Locate the cell with the specified text and output its [X, Y] center coordinate. 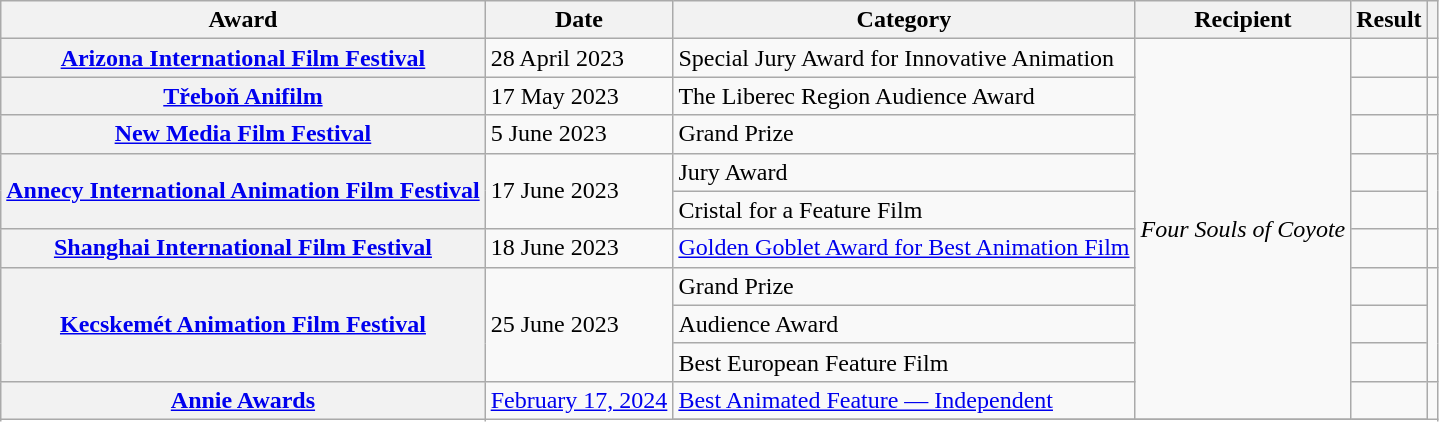
28 April 2023 [579, 58]
Cristal for a Feature Film [904, 210]
New Media Film Festival [243, 134]
Audience Award [904, 324]
17 June 2023 [579, 191]
Award [243, 20]
Annie Awards [243, 400]
Kecskemét Animation Film Festival [243, 324]
February 17, 2024 [579, 400]
Special Jury Award for Innovative Animation [904, 58]
25 June 2023 [579, 324]
The Liberec Region Audience Award [904, 96]
Category [904, 20]
Date [579, 20]
5 June 2023 [579, 134]
Golden Goblet Award for Best Animation Film [904, 248]
Best European Feature Film [904, 362]
Recipient [1243, 20]
Třeboň Anifilm [243, 96]
Four Souls of Coyote [1243, 230]
Result [1389, 20]
17 May 2023 [579, 96]
Annecy International Animation Film Festival [243, 191]
Arizona International Film Festival [243, 58]
18 June 2023 [579, 248]
Jury Award [904, 172]
Shanghai International Film Festival [243, 248]
Best Animated Feature — Independent [904, 400]
